Identify which cell holds the provided text, then report its [X, Y] central coordinate. 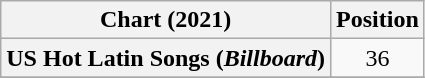
Chart (2021) [166, 20]
US Hot Latin Songs (Billboard) [166, 58]
36 [378, 58]
Position [378, 20]
